For the text-containing cell, return its midpoint in (X, Y) coordinate format. 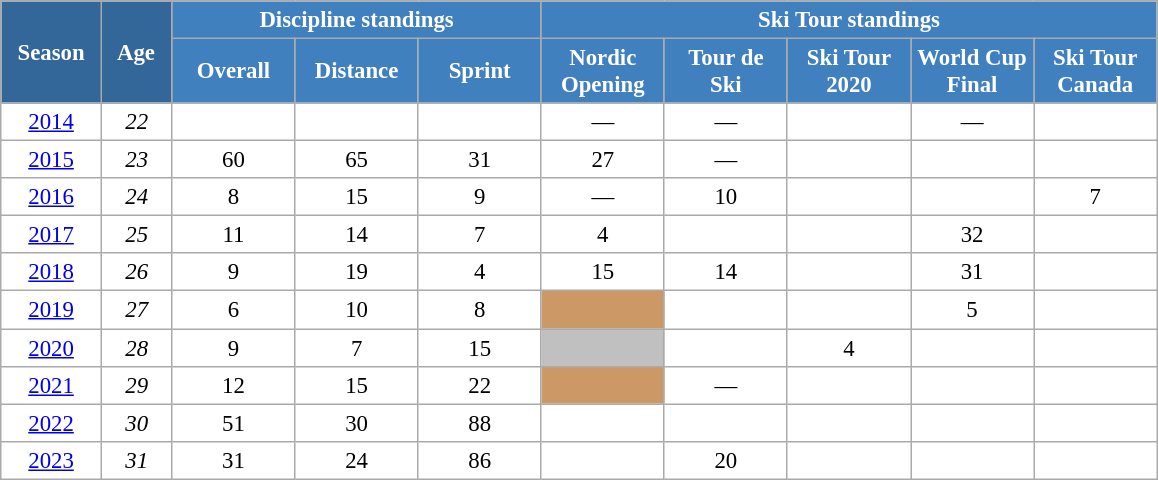
2019 (52, 310)
Discipline standings (356, 20)
19 (356, 273)
2017 (52, 235)
2023 (52, 460)
Ski Tour2020 (848, 72)
Sprint (480, 72)
2015 (52, 160)
Ski TourCanada (1096, 72)
2020 (52, 348)
2022 (52, 423)
2021 (52, 385)
Distance (356, 72)
23 (136, 160)
88 (480, 423)
28 (136, 348)
25 (136, 235)
26 (136, 273)
2014 (52, 122)
65 (356, 160)
NordicOpening (602, 72)
Tour deSki (726, 72)
5 (972, 310)
2018 (52, 273)
60 (234, 160)
World CupFinal (972, 72)
51 (234, 423)
2016 (52, 197)
11 (234, 235)
32 (972, 235)
12 (234, 385)
Ski Tour standings (848, 20)
Age (136, 52)
6 (234, 310)
20 (726, 460)
29 (136, 385)
Overall (234, 72)
86 (480, 460)
Season (52, 52)
